Search for the cell housing the specified text and yield its [X, Y] center coordinate. 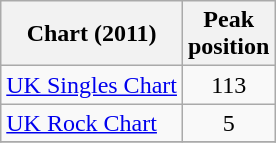
UK Rock Chart [92, 123]
Peakposition [228, 34]
UK Singles Chart [92, 85]
Chart (2011) [92, 34]
5 [228, 123]
113 [228, 85]
